Identify which cell holds the provided text, then report its [X, Y] central coordinate. 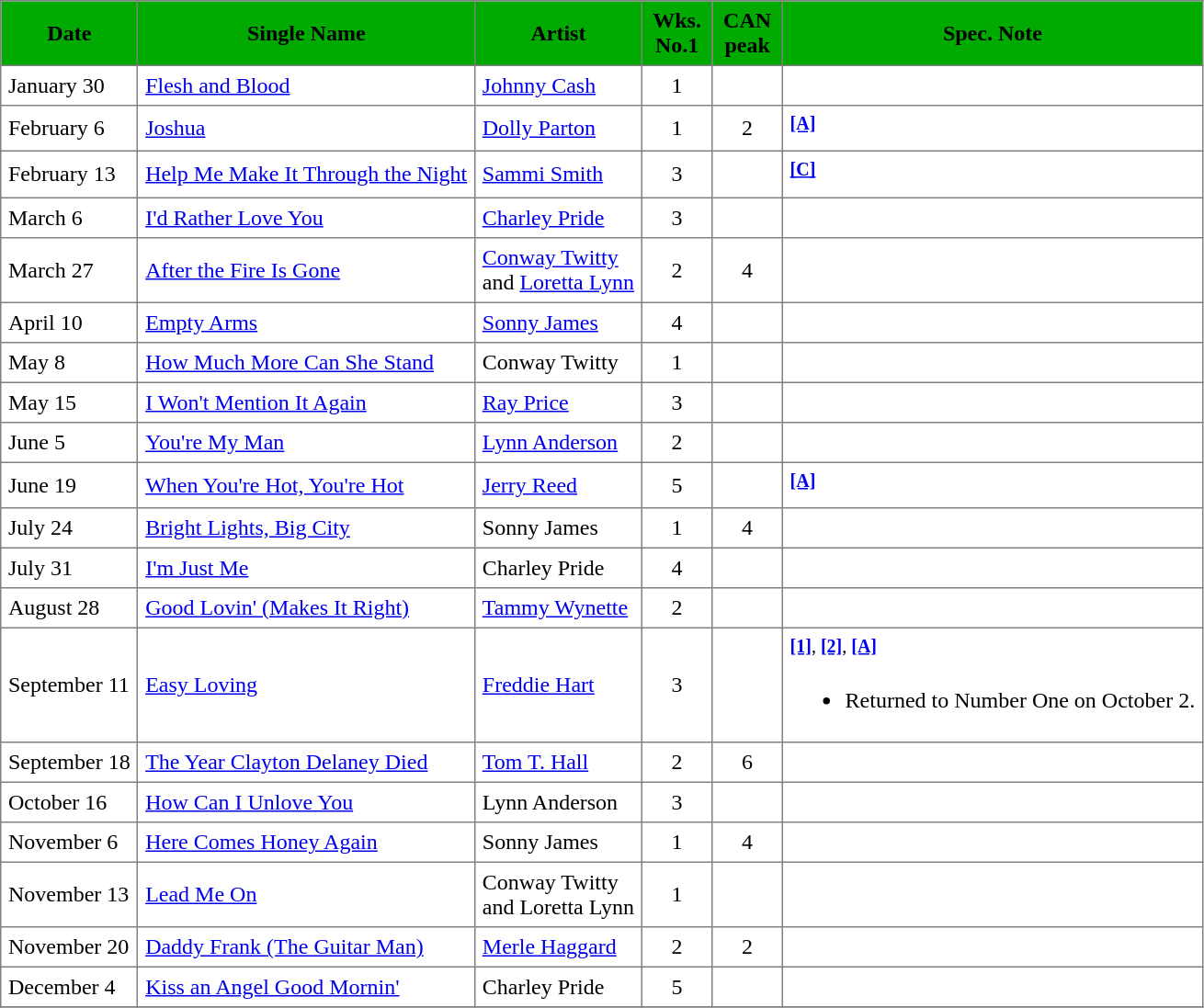
June 5 [70, 442]
Ray Price [559, 402]
November 13 [70, 895]
October 16 [70, 803]
Johnny Cash [559, 85]
February 6 [70, 129]
November 20 [70, 947]
Lead Me On [307, 895]
How Much More Can She Stand [307, 362]
After the Fire Is Gone [307, 269]
Kiss an Angel Good Mornin' [307, 988]
Jerry Reed [559, 485]
Sammi Smith [559, 175]
July 24 [70, 528]
June 19 [70, 485]
Tammy Wynette [559, 608]
May 8 [70, 362]
Merle Haggard [559, 947]
Flesh and Blood [307, 85]
May 15 [70, 402]
6 [747, 763]
Dolly Parton [559, 129]
Daddy Frank (The Guitar Man) [307, 947]
Tom T. Hall [559, 763]
November 6 [70, 843]
March 6 [70, 218]
Artist [559, 33]
Easy Loving [307, 685]
Empty Arms [307, 323]
Joshua [307, 129]
Single Name [307, 33]
[1], [2], [A]Returned to Number One on October 2. [993, 685]
Wks. No.1 [676, 33]
How Can I Unlove You [307, 803]
July 31 [70, 568]
When You're Hot, You're Hot [307, 485]
Good Lovin' (Makes It Right) [307, 608]
September 11 [70, 685]
I Won't Mention It Again [307, 402]
Spec. Note [993, 33]
August 28 [70, 608]
I'd Rather Love You [307, 218]
Here Comes Honey Again [307, 843]
September 18 [70, 763]
Help Me Make It Through the Night [307, 175]
I'm Just Me [307, 568]
March 27 [70, 269]
You're My Man [307, 442]
Bright Lights, Big City [307, 528]
The Year Clayton Delaney Died [307, 763]
Conway Twitty [559, 362]
February 13 [70, 175]
CAN peak [747, 33]
Freddie Hart [559, 685]
[C] [993, 175]
April 10 [70, 323]
December 4 [70, 988]
January 30 [70, 85]
Date [70, 33]
